Locate the cell with the specified text and output its [X, Y] center coordinate. 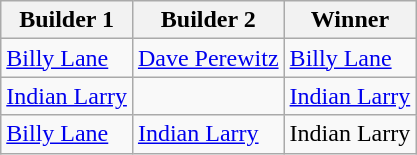
Dave Perewitz [208, 58]
Builder 2 [208, 20]
Winner [350, 20]
Builder 1 [67, 20]
